Detect which cell encompasses the target text, then output its (X, Y) center coordinate. 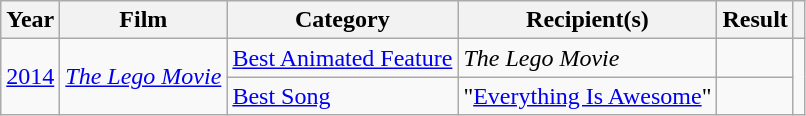
"Everything Is Awesome" (588, 96)
Best Song (342, 96)
Recipient(s) (588, 20)
Film (144, 20)
Result (755, 20)
2014 (30, 77)
Year (30, 20)
Category (342, 20)
Best Animated Feature (342, 58)
